Pinpoint the cell where the given text exists, returning its [x, y] midpoint coordinate. 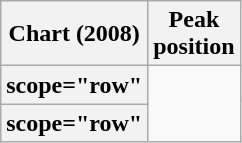
Peakposition [194, 34]
Chart (2008) [74, 34]
